From the cell containing the given text, extract its center point as [X, Y] coordinate. 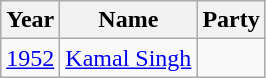
Name [128, 20]
Party [231, 20]
Year [30, 20]
1952 [30, 58]
Kamal Singh [128, 58]
